Capture the cell that displays the provided text and extract its [X, Y] central coordinate. 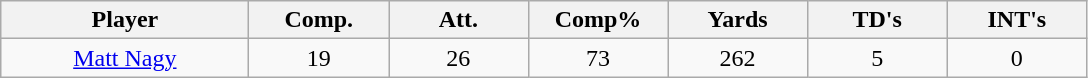
Comp% [598, 20]
Comp. [319, 20]
73 [598, 58]
0 [1017, 58]
262 [738, 58]
Matt Nagy [125, 58]
Yards [738, 20]
TD's [877, 20]
Player [125, 20]
Att. [459, 20]
INT's [1017, 20]
19 [319, 58]
26 [459, 58]
5 [877, 58]
